Locate the cell with the specified text and output its (x, y) center coordinate. 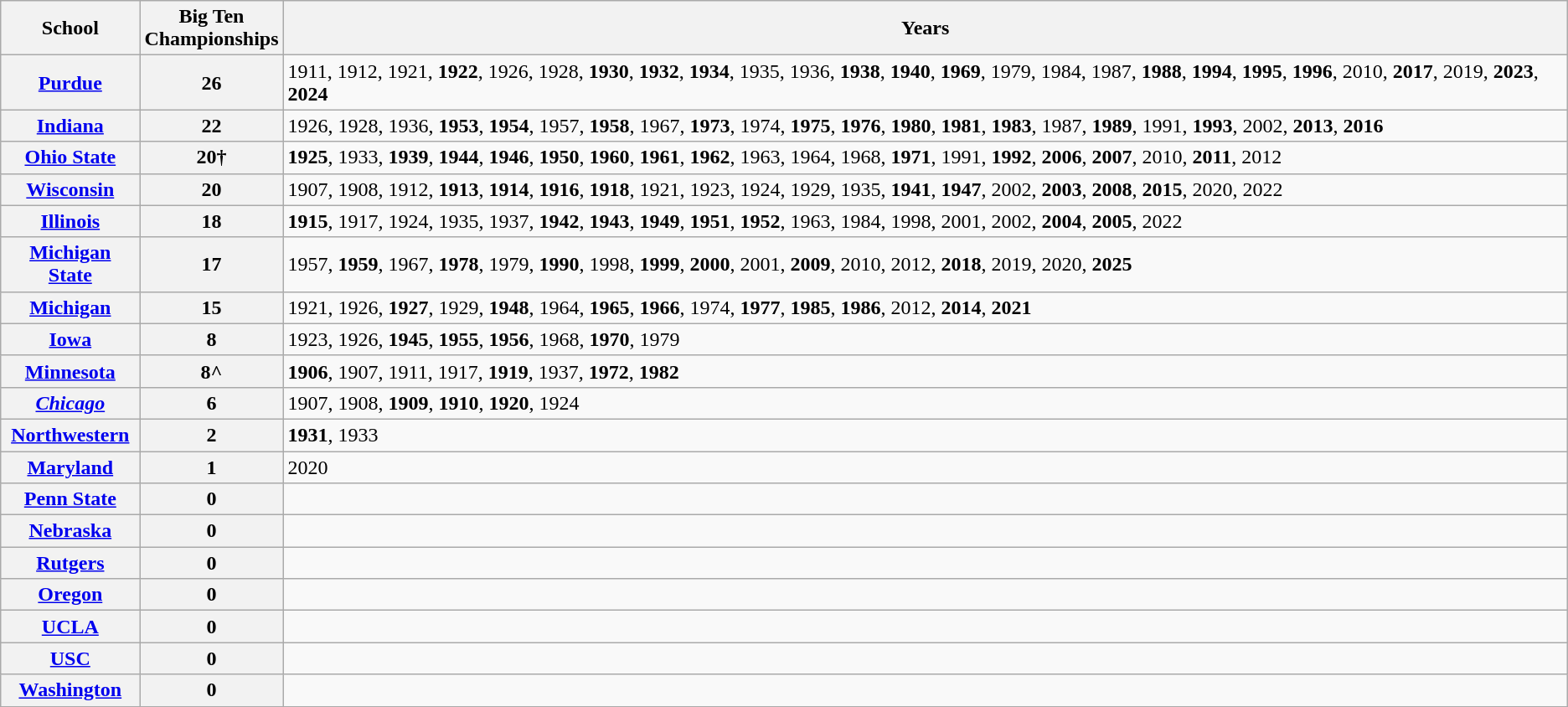
1921, 1926, 1927, 1929, 1948, 1964, 1965, 1966, 1974, 1977, 1985, 1986, 2012, 2014, 2021 (925, 307)
8^ (211, 371)
Rutgers (70, 563)
2020 (925, 467)
1923, 1926, 1945, 1955, 1956, 1968, 1970, 1979 (925, 339)
Nebraska (70, 531)
Big TenChampionships (211, 28)
Iowa (70, 339)
17 (211, 265)
Illinois (70, 221)
18 (211, 221)
8 (211, 339)
1931, 1933 (925, 435)
USC (70, 658)
20† (211, 157)
Northwestern (70, 435)
Indiana (70, 126)
15 (211, 307)
Years (925, 28)
1906, 1907, 1911, 1917, 1919, 1937, 1972, 1982 (925, 371)
1907, 1908, 1909, 1910, 1920, 1924 (925, 403)
Washington (70, 690)
1925, 1933, 1939, 1944, 1946, 1950, 1960, 1961, 1962, 1963, 1964, 1968, 1971, 1991, 1992, 2006, 2007, 2010, 2011, 2012 (925, 157)
UCLA (70, 627)
Michigan (70, 307)
1907, 1908, 1912, 1913, 1914, 1916, 1918, 1921, 1923, 1924, 1929, 1935, 1941, 1947, 2002, 2003, 2008, 2015, 2020, 2022 (925, 189)
Michigan State (70, 265)
Chicago (70, 403)
Ohio State (70, 157)
1915, 1917, 1924, 1935, 1937, 1942, 1943, 1949, 1951, 1952, 1963, 1984, 1998, 2001, 2002, 2004, 2005, 2022 (925, 221)
6 (211, 403)
Maryland (70, 467)
Wisconsin (70, 189)
Penn State (70, 499)
Purdue (70, 82)
Oregon (70, 595)
22 (211, 126)
20 (211, 189)
School (70, 28)
26 (211, 82)
2 (211, 435)
1926, 1928, 1936, 1953, 1954, 1957, 1958, 1967, 1973, 1974, 1975, 1976, 1980, 1981, 1983, 1987, 1989, 1991, 1993, 2002, 2013, 2016 (925, 126)
1 (211, 467)
Minnesota (70, 371)
1957, 1959, 1967, 1978, 1979, 1990, 1998, 1999, 2000, 2001, 2009, 2010, 2012, 2018, 2019, 2020, 2025 (925, 265)
